Find where the given text appears and provide that cell's center as [X, Y] coordinate. 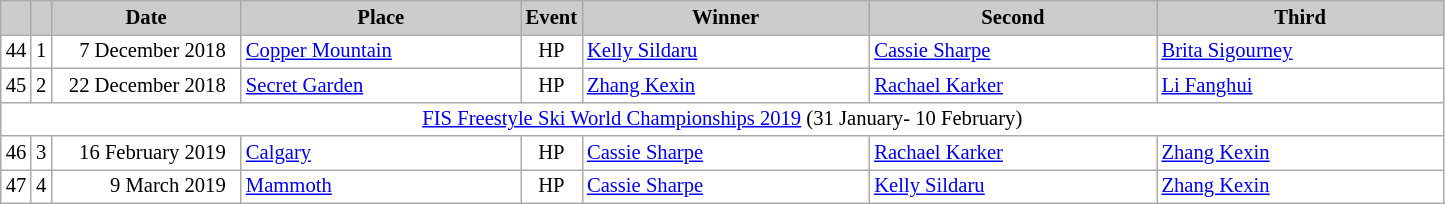
46 [16, 153]
Li Fanghui [1300, 85]
Mammoth [381, 186]
Winner [726, 17]
FIS Freestyle Ski World Championships 2019 (31 January- 10 February) [722, 119]
44 [16, 51]
2 [41, 85]
4 [41, 186]
9 March 2019 [146, 186]
Date [146, 17]
47 [16, 186]
Event [552, 17]
Calgary [381, 153]
1 [41, 51]
Copper Mountain [381, 51]
3 [41, 153]
45 [16, 85]
16 February 2019 [146, 153]
Second [1012, 17]
Place [381, 17]
22 December 2018 [146, 85]
7 December 2018 [146, 51]
Secret Garden [381, 85]
Brita Sigourney [1300, 51]
Third [1300, 17]
